Determine the [X, Y] coordinate at the center of the cell enclosing the given text.  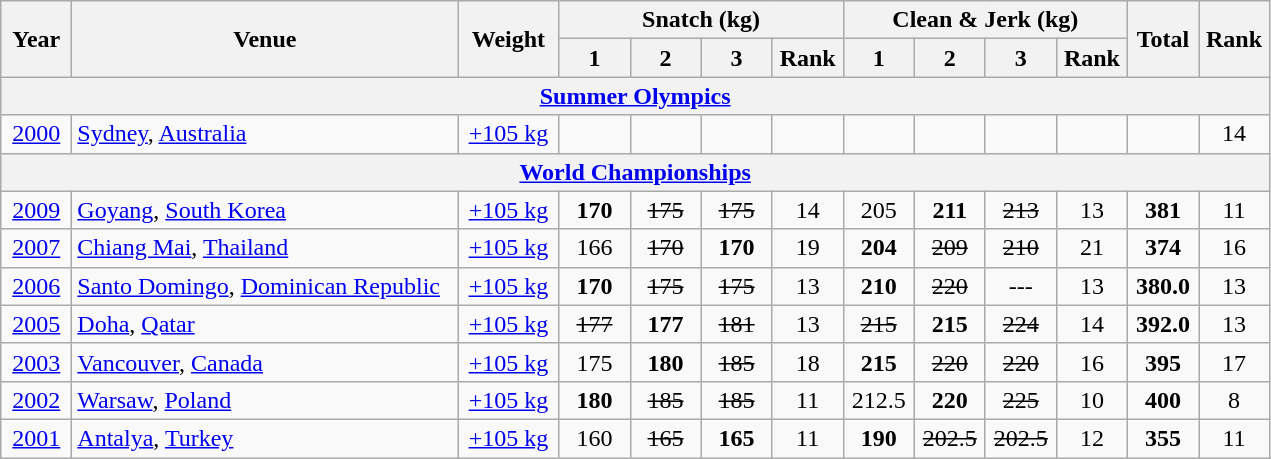
12 [1092, 438]
205 [878, 210]
Chiang Mai, Thailand [265, 248]
17 [1234, 362]
Venue [265, 39]
Santo Domingo, Dominican Republic [265, 286]
19 [808, 248]
211 [950, 210]
--- [1020, 286]
2007 [36, 248]
Sydney, Australia [265, 134]
Snatch (kg) [701, 20]
Warsaw, Poland [265, 400]
160 [594, 438]
181 [736, 324]
224 [1020, 324]
Clean & Jerk (kg) [985, 20]
Antalya, Turkey [265, 438]
Goyang, South Korea [265, 210]
190 [878, 438]
2000 [36, 134]
204 [878, 248]
2006 [36, 286]
Vancouver, Canada [265, 362]
Weight [508, 39]
2005 [36, 324]
10 [1092, 400]
213 [1020, 210]
2003 [36, 362]
8 [1234, 400]
212.5 [878, 400]
392.0 [1162, 324]
2001 [36, 438]
374 [1162, 248]
400 [1162, 400]
355 [1162, 438]
395 [1162, 362]
2002 [36, 400]
Total [1162, 39]
21 [1092, 248]
380.0 [1162, 286]
209 [950, 248]
225 [1020, 400]
2009 [36, 210]
Year [36, 39]
Doha, Qatar [265, 324]
World Championships [636, 172]
166 [594, 248]
18 [808, 362]
Summer Olympics [636, 96]
381 [1162, 210]
